From the cell containing the given text, extract its center point as (X, Y) coordinate. 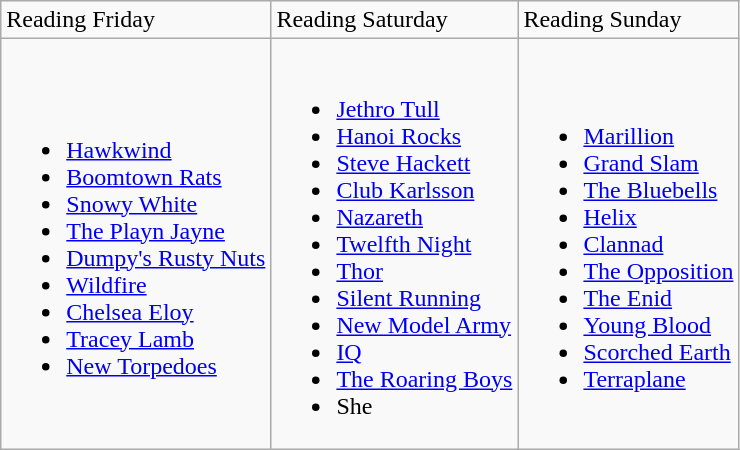
Jethro TullHanoi RocksSteve HackettClub KarlssonNazarethTwelfth NightThorSilent RunningNew Model ArmyIQThe Roaring BoysShe (394, 244)
HawkwindBoomtown RatsSnowy WhiteThe Playn JayneDumpy's Rusty NutsWildfireChelsea EloyTracey LambNew Torpedoes (136, 244)
Reading Friday (136, 20)
Reading Sunday (628, 20)
Reading Saturday (394, 20)
MarillionGrand SlamThe BluebellsHelixClannadThe OppositionThe EnidYoung BloodScorched EarthTerraplane (628, 244)
